Locate the cell with the specified text and output its (X, Y) center coordinate. 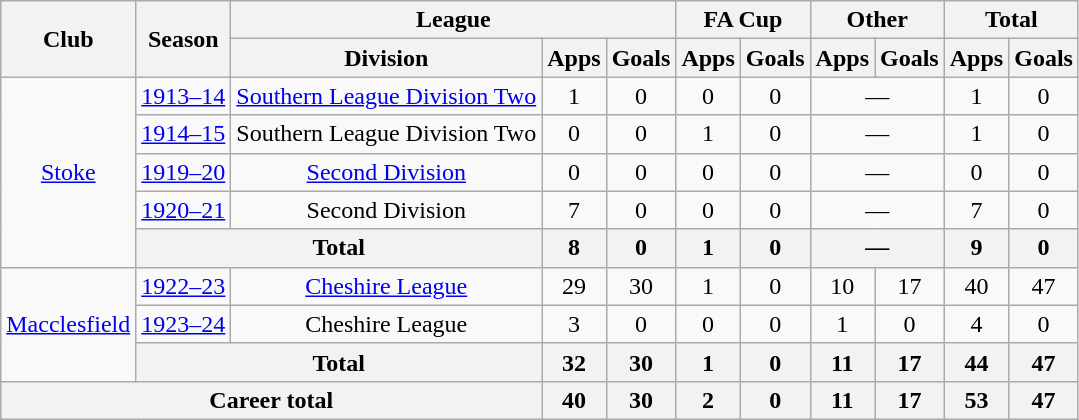
4 (976, 324)
29 (574, 286)
1920–21 (184, 210)
10 (842, 286)
9 (976, 248)
1913–14 (184, 96)
Club (68, 39)
Career total (272, 400)
8 (574, 248)
FA Cup (743, 20)
2 (708, 400)
Season (184, 39)
League (454, 20)
1919–20 (184, 172)
Other (877, 20)
Stoke (68, 172)
53 (976, 400)
Macclesfield (68, 324)
1922–23 (184, 286)
1923–24 (184, 324)
44 (976, 362)
32 (574, 362)
Division (386, 58)
1914–15 (184, 134)
3 (574, 324)
